From the cell containing the given text, extract its center point as (X, Y) coordinate. 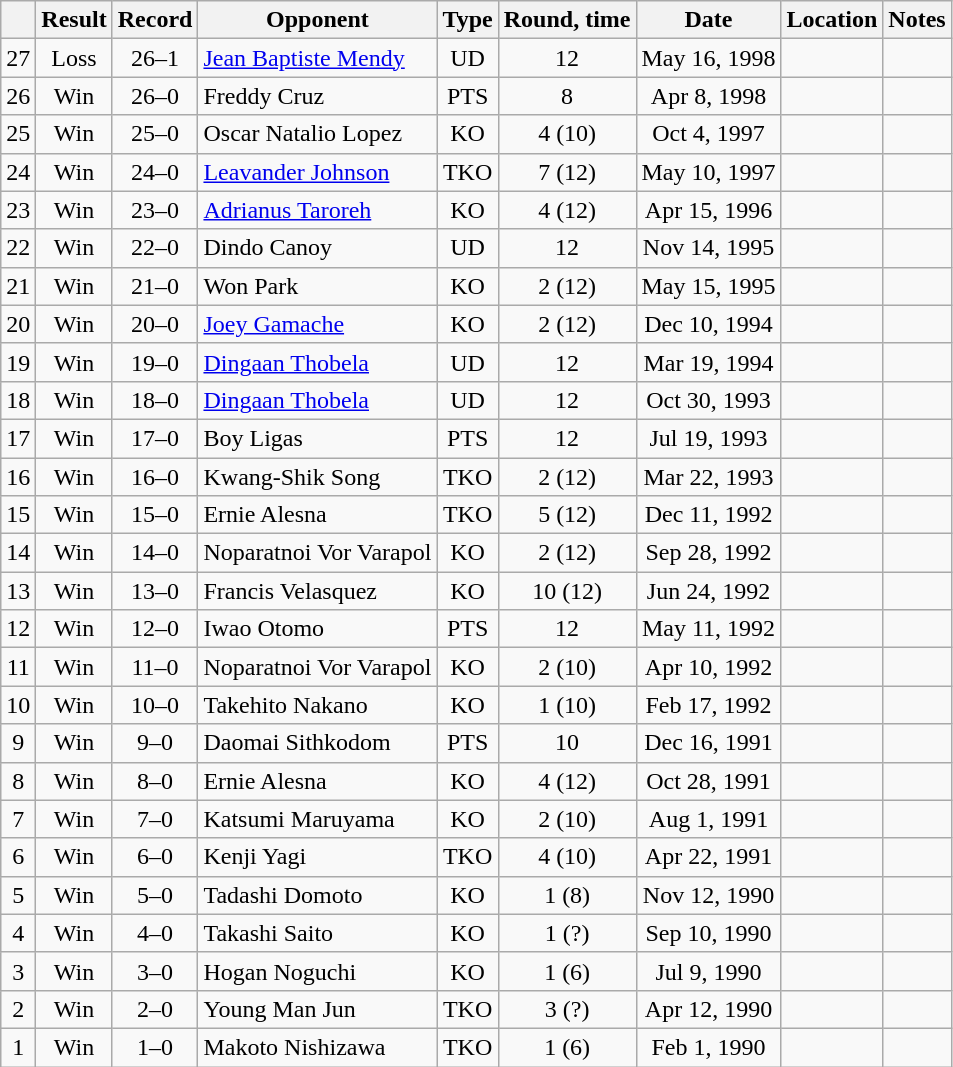
4 (18, 933)
18 (18, 400)
Iwao Otomo (318, 629)
Freddy Cruz (318, 96)
Takashi Saito (318, 933)
9 (18, 743)
21 (18, 286)
Sep 28, 1992 (708, 553)
Dec 10, 1994 (708, 324)
20–0 (155, 324)
Loss (74, 58)
24–0 (155, 172)
Dindo Canoy (318, 248)
Notes (917, 20)
18–0 (155, 400)
5 (12) (567, 515)
Result (74, 20)
19–0 (155, 362)
Oct 28, 1991 (708, 781)
23–0 (155, 210)
22–0 (155, 248)
Kwang-Shik Song (318, 477)
26–0 (155, 96)
6–0 (155, 857)
Dec 16, 1991 (708, 743)
6 (18, 857)
5 (18, 895)
May 16, 1998 (708, 58)
Feb 1, 1990 (708, 1047)
Mar 22, 1993 (708, 477)
Jul 19, 1993 (708, 438)
14–0 (155, 553)
14 (18, 553)
Oct 4, 1997 (708, 134)
Boy Ligas (318, 438)
Date (708, 20)
Oscar Natalio Lopez (318, 134)
Nov 12, 1990 (708, 895)
1 (?) (567, 933)
Nov 14, 1995 (708, 248)
4–0 (155, 933)
9–0 (155, 743)
13–0 (155, 591)
Adrianus Taroreh (318, 210)
25 (18, 134)
Jun 24, 1992 (708, 591)
Oct 30, 1993 (708, 400)
Apr 12, 1990 (708, 1009)
Feb 17, 1992 (708, 705)
May 11, 1992 (708, 629)
17–0 (155, 438)
7 (12) (567, 172)
27 (18, 58)
2 (18, 1009)
Location (832, 20)
Francis Velasquez (318, 591)
20 (18, 324)
1–0 (155, 1047)
Katsumi Maruyama (318, 819)
21–0 (155, 286)
2–0 (155, 1009)
1 (8) (567, 895)
Young Man Jun (318, 1009)
12–0 (155, 629)
Aug 1, 1991 (708, 819)
3 (?) (567, 1009)
May 10, 1997 (708, 172)
Takehito Nakano (318, 705)
Jul 9, 1990 (708, 971)
3–0 (155, 971)
May 15, 1995 (708, 286)
23 (18, 210)
15–0 (155, 515)
Apr 15, 1996 (708, 210)
Jean Baptiste Mendy (318, 58)
11–0 (155, 667)
Round, time (567, 20)
13 (18, 591)
17 (18, 438)
Type (468, 20)
5–0 (155, 895)
16 (18, 477)
Opponent (318, 20)
Hogan Noguchi (318, 971)
7 (18, 819)
Kenji Yagi (318, 857)
Joey Gamache (318, 324)
Won Park (318, 286)
Sep 10, 1990 (708, 933)
10 (12) (567, 591)
10–0 (155, 705)
16–0 (155, 477)
15 (18, 515)
Apr 10, 1992 (708, 667)
26–1 (155, 58)
Record (155, 20)
Daomai Sithkodom (318, 743)
11 (18, 667)
3 (18, 971)
1 (18, 1047)
Tadashi Domoto (318, 895)
Makoto Nishizawa (318, 1047)
26 (18, 96)
Mar 19, 1994 (708, 362)
7–0 (155, 819)
22 (18, 248)
Leavander Johnson (318, 172)
24 (18, 172)
Apr 22, 1991 (708, 857)
8–0 (155, 781)
1 (10) (567, 705)
Dec 11, 1992 (708, 515)
19 (18, 362)
Apr 8, 1998 (708, 96)
25–0 (155, 134)
